For the text-containing cell, return its midpoint in (x, y) coordinate format. 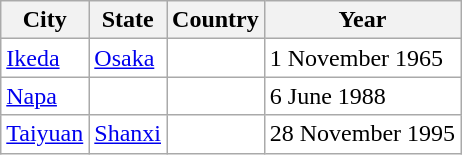
6 June 1988 (362, 96)
Shanxi (128, 134)
Napa (45, 96)
Year (362, 20)
Osaka (128, 58)
City (45, 20)
Country (216, 20)
28 November 1995 (362, 134)
Ikeda (45, 58)
State (128, 20)
Taiyuan (45, 134)
1 November 1965 (362, 58)
